Extract the (x, y) coordinate from the center of the cell holding the provided text.  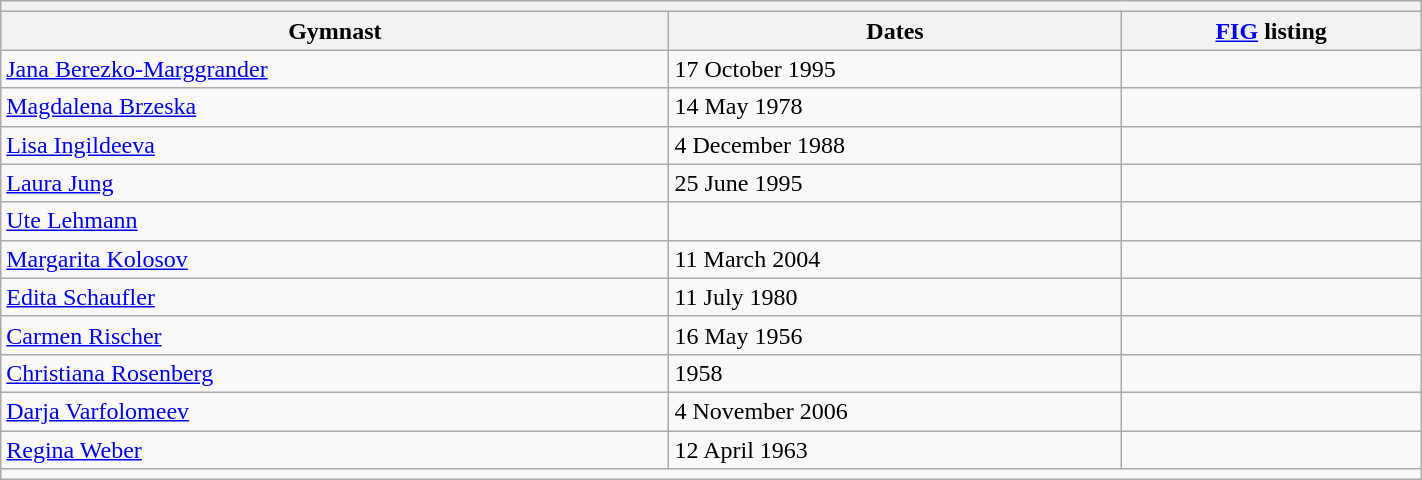
1958 (895, 373)
Jana Berezko-Marggrander (335, 69)
4 November 2006 (895, 411)
12 April 1963 (895, 449)
Dates (895, 31)
Lisa Ingildeeva (335, 145)
11 March 2004 (895, 259)
17 October 1995 (895, 69)
Laura Jung (335, 183)
FIG listing (1271, 31)
Edita Schaufler (335, 297)
16 May 1956 (895, 335)
11 July 1980 (895, 297)
Christiana Rosenberg (335, 373)
Regina Weber (335, 449)
Carmen Rischer (335, 335)
25 June 1995 (895, 183)
4 December 1988 (895, 145)
14 May 1978 (895, 107)
Ute Lehmann (335, 221)
Margarita Kolosov (335, 259)
Darja Varfolomeev (335, 411)
Magdalena Brzeska (335, 107)
Gymnast (335, 31)
